Return the (X, Y) coordinate for the center point of the cell that contains the specified text.  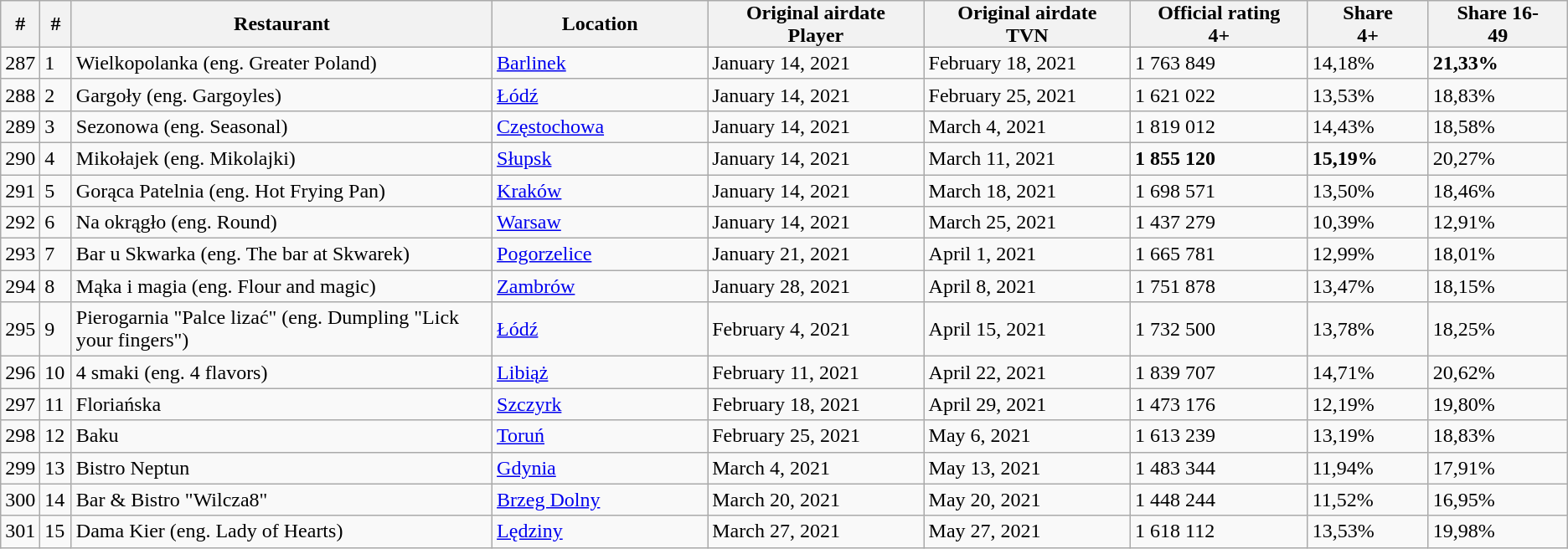
18,58% (1498, 126)
16,95% (1498, 500)
Bar u Skwarka (eng. The bar at Skwarek) (281, 254)
Częstochowa (600, 126)
4 (56, 158)
1 621 022 (1220, 95)
Share 16-49 (1498, 24)
13,78% (1368, 330)
5 (56, 190)
18,01% (1498, 254)
Wielkopolanka (eng. Greater Poland) (281, 63)
11,52% (1368, 500)
10 (56, 372)
March 11, 2021 (1027, 158)
Brzeg Dolny (600, 500)
1 698 571 (1220, 190)
299 (20, 468)
Baku (281, 436)
Location (600, 24)
Bar & Bistro "Wilcza8" (281, 500)
13,19% (1368, 436)
15,19% (1368, 158)
Mąka i magia (eng. Flour and magic) (281, 286)
14,43% (1368, 126)
1 473 176 (1220, 404)
February 4, 2021 (816, 330)
Zambrów (600, 286)
8 (56, 286)
12,91% (1498, 223)
1 855 120 (1220, 158)
293 (20, 254)
1 618 112 (1220, 531)
1 819 012 (1220, 126)
Kraków (600, 190)
April 1, 2021 (1027, 254)
1 483 344 (1220, 468)
14,18% (1368, 63)
19,98% (1498, 531)
Floriańska (281, 404)
April 22, 2021 (1027, 372)
Gargoły (eng. Gargoyles) (281, 95)
291 (20, 190)
11,94% (1368, 468)
Gdynia (600, 468)
May 13, 2021 (1027, 468)
February 11, 2021 (816, 372)
Sezonowa (eng. Seasonal) (281, 126)
301 (20, 531)
March 20, 2021 (816, 500)
Gorąca Patelnia (eng. Hot Frying Pan) (281, 190)
Na okrągło (eng. Round) (281, 223)
17,91% (1498, 468)
15 (56, 531)
13 (56, 468)
12,19% (1368, 404)
1 751 878 (1220, 286)
Warsaw (600, 223)
1 437 279 (1220, 223)
Original airdate Player (816, 24)
288 (20, 95)
January 21, 2021 (816, 254)
292 (20, 223)
296 (20, 372)
1 763 849 (1220, 63)
Toruń (600, 436)
290 (20, 158)
297 (20, 404)
3 (56, 126)
18,46% (1498, 190)
1 613 239 (1220, 436)
Słupsk (600, 158)
Libiąż (600, 372)
Szczyrk (600, 404)
2 (56, 95)
Lędziny (600, 531)
1 665 781 (1220, 254)
14,71% (1368, 372)
May 6, 2021 (1027, 436)
12,99% (1368, 254)
April 15, 2021 (1027, 330)
Pierogarnia "Palce lizać" (eng. Dumpling "Lick your fingers") (281, 330)
9 (56, 330)
April 29, 2021 (1027, 404)
1 732 500 (1220, 330)
1 448 244 (1220, 500)
Restaurant (281, 24)
1 (56, 63)
289 (20, 126)
Original airdate TVN (1027, 24)
18,15% (1498, 286)
13,47% (1368, 286)
4 smaki (eng. 4 flavors) (281, 372)
295 (20, 330)
13,50% (1368, 190)
11 (56, 404)
294 (20, 286)
March 27, 2021 (816, 531)
Official rating 4+ (1220, 24)
21,33% (1498, 63)
Dama Kier (eng. Lady of Hearts) (281, 531)
March 25, 2021 (1027, 223)
20,27% (1498, 158)
January 28, 2021 (816, 286)
20,62% (1498, 372)
Barlinek (600, 63)
10,39% (1368, 223)
May 20, 2021 (1027, 500)
19,80% (1498, 404)
April 8, 2021 (1027, 286)
Mikołajek (eng. Mikolajki) (281, 158)
Pogorzelice (600, 254)
18,25% (1498, 330)
12 (56, 436)
287 (20, 63)
6 (56, 223)
300 (20, 500)
Bistro Neptun (281, 468)
March 18, 2021 (1027, 190)
May 27, 2021 (1027, 531)
7 (56, 254)
14 (56, 500)
298 (20, 436)
Share 4+ (1368, 24)
1 839 707 (1220, 372)
